Output the (X, Y) coordinate of the center of the cell containing the given text.  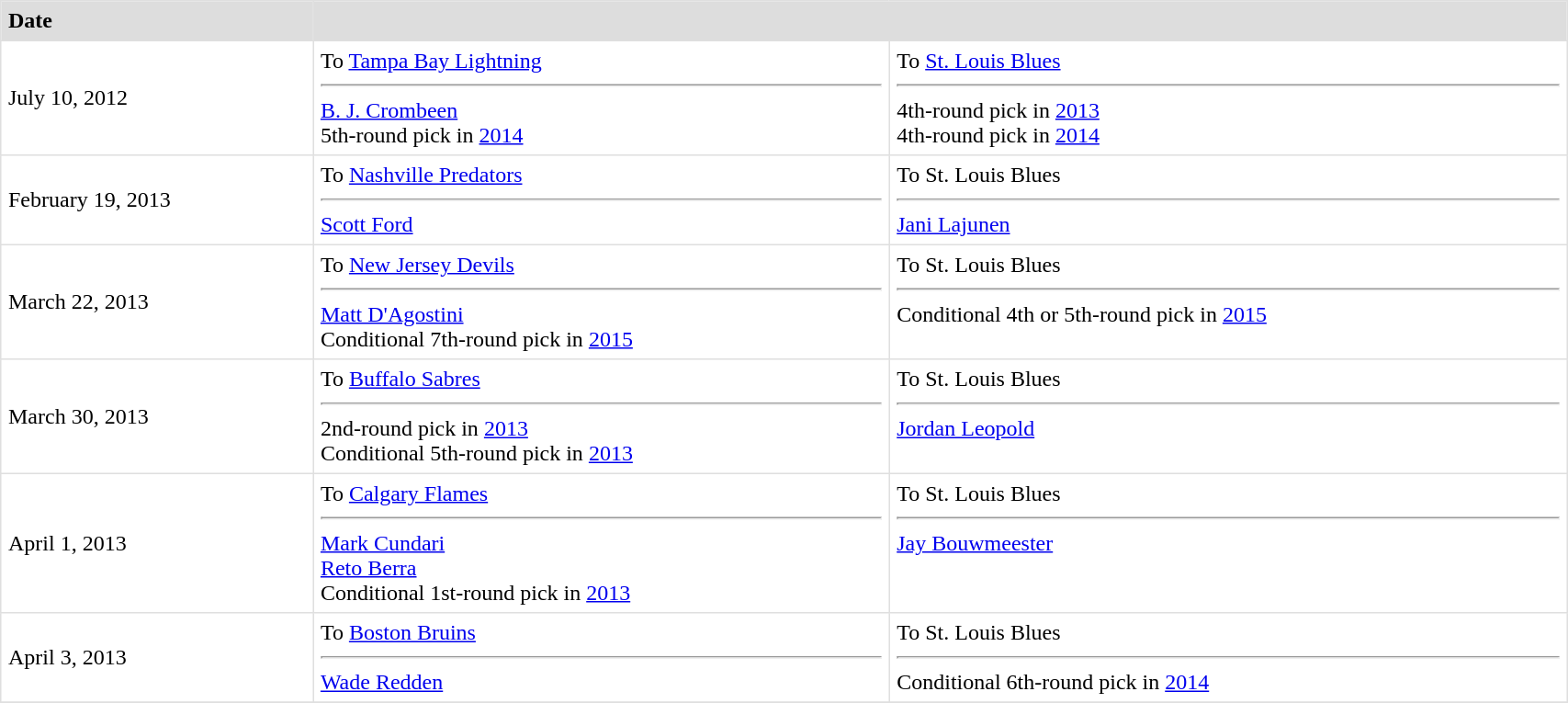
To Calgary Flames Mark CundariReto BerraConditional 1st-round pick in 2013 (601, 543)
April 1, 2013 (157, 543)
February 19, 2013 (157, 200)
April 3, 2013 (157, 658)
March 22, 2013 (157, 301)
To New Jersey Devils Matt D'AgostiniConditional 7th-round pick in 2015 (601, 301)
To St. Louis Blues Jordan Leopold (1228, 416)
To St. Louis Blues4th-round pick in 20134th-round pick in 2014 (1228, 97)
To St. Louis Blues Conditional 4th or 5th-round pick in 2015 (1228, 301)
To Boston Bruins Wade Redden (601, 658)
To Buffalo Sabres 2nd-round pick in 2013Conditional 5th-round pick in 2013 (601, 416)
To St. Louis Blues Jay Bouwmeester (1228, 543)
To St. Louis Blues Conditional 6th-round pick in 2014 (1228, 658)
To St. Louis Blues Jani Lajunen (1228, 200)
July 10, 2012 (157, 97)
To Tampa Bay LightningB. J. Crombeen 5th-round pick in 2014 (601, 97)
March 30, 2013 (157, 416)
Date (157, 21)
To Nashville Predators Scott Ford (601, 200)
